Determine the [X, Y] coordinate at the center of the cell enclosing the given text.  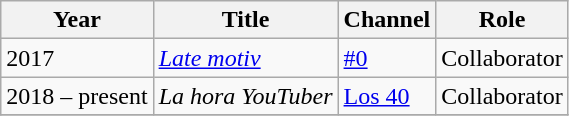
2017 [77, 58]
Title [246, 20]
La hora YouTuber [246, 96]
Year [77, 20]
Late motiv [246, 58]
Role [502, 20]
Los 40 [387, 96]
2018 – present [77, 96]
#0 [387, 58]
Channel [387, 20]
